Find where the given text appears and provide that cell's center as [X, Y] coordinate. 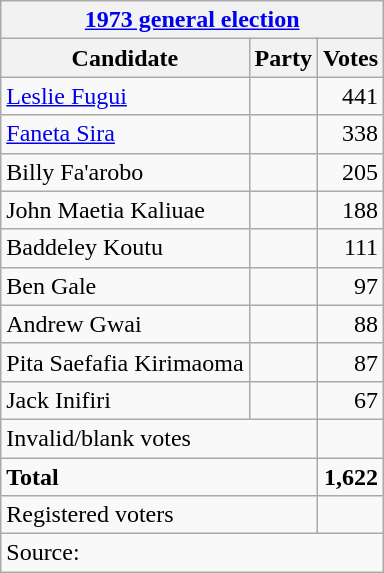
205 [350, 172]
338 [350, 134]
Registered voters [160, 515]
1973 general election [192, 20]
441 [350, 96]
Votes [350, 58]
Leslie Fugui [125, 96]
111 [350, 248]
87 [350, 362]
67 [350, 400]
Invalid/blank votes [160, 438]
Pita Saefafia Kirimaoma [125, 362]
1,622 [350, 477]
97 [350, 286]
Faneta Sira [125, 134]
Source: [192, 553]
Candidate [125, 58]
Party [283, 58]
Andrew Gwai [125, 324]
Total [160, 477]
Baddeley Koutu [125, 248]
John Maetia Kaliuae [125, 210]
188 [350, 210]
88 [350, 324]
Billy Fa'arobo [125, 172]
Jack Inifiri [125, 400]
Ben Gale [125, 286]
